Return the [x, y] coordinate for the center point of the cell that contains the specified text.  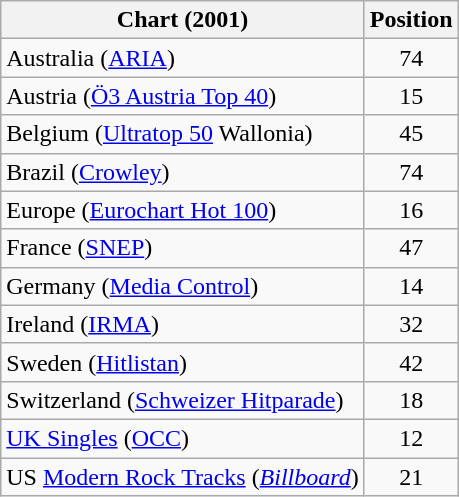
14 [411, 286]
12 [411, 438]
15 [411, 96]
Belgium (Ultratop 50 Wallonia) [183, 134]
US Modern Rock Tracks (Billboard) [183, 477]
16 [411, 210]
32 [411, 324]
Austria (Ö3 Austria Top 40) [183, 96]
Germany (Media Control) [183, 286]
Sweden (Hitlistan) [183, 362]
45 [411, 134]
Switzerland (Schweizer Hitparade) [183, 400]
47 [411, 248]
Ireland (IRMA) [183, 324]
Europe (Eurochart Hot 100) [183, 210]
18 [411, 400]
21 [411, 477]
Australia (ARIA) [183, 58]
France (SNEP) [183, 248]
42 [411, 362]
Chart (2001) [183, 20]
Position [411, 20]
UK Singles (OCC) [183, 438]
Brazil (Crowley) [183, 172]
